Provide the [X, Y] coordinate of the cell's center where the given text is located.  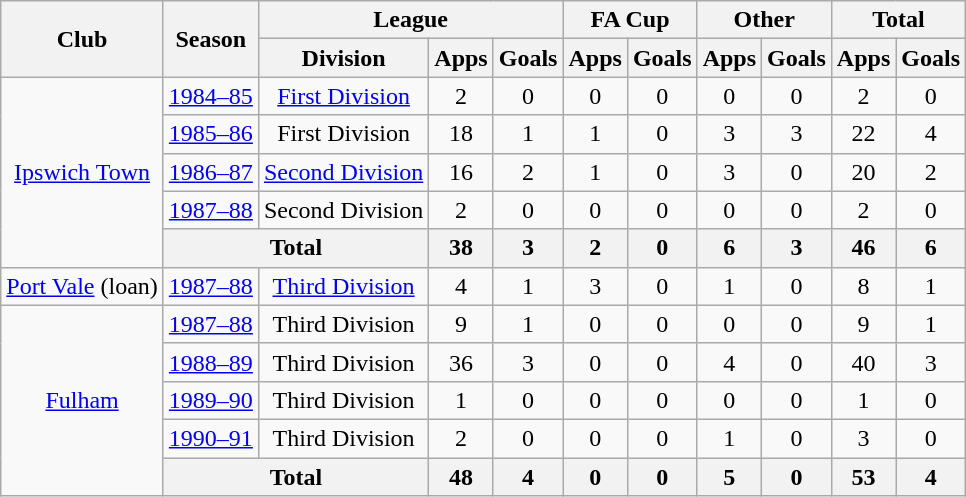
Fulham [82, 400]
1984–85 [210, 96]
38 [461, 248]
Division [343, 58]
36 [461, 362]
46 [863, 248]
18 [461, 134]
40 [863, 362]
1990–91 [210, 438]
Port Vale (loan) [82, 286]
League [410, 20]
53 [863, 477]
8 [863, 286]
Other [764, 20]
20 [863, 172]
1985–86 [210, 134]
22 [863, 134]
Ipswich Town [82, 172]
Season [210, 39]
1986–87 [210, 172]
1988–89 [210, 362]
48 [461, 477]
5 [729, 477]
Club [82, 39]
16 [461, 172]
1989–90 [210, 400]
FA Cup [630, 20]
